Search for the cell housing the specified text and yield its [x, y] center coordinate. 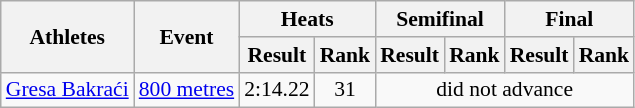
31 [346, 90]
Heats [307, 19]
Final [570, 19]
did not advance [504, 90]
Athletes [68, 36]
2:14.22 [276, 90]
Gresa Bakraći [68, 90]
Event [186, 36]
Semifinal [440, 19]
800 metres [186, 90]
